Detect which cell encompasses the target text, then output its (x, y) center coordinate. 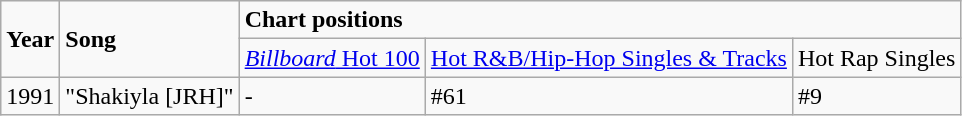
Hot R&B/Hip-Hop Singles & Tracks (608, 58)
Year (30, 39)
#9 (876, 96)
Hot Rap Singles (876, 58)
1991 (30, 96)
Chart positions (600, 20)
- (332, 96)
Billboard Hot 100 (332, 58)
#61 (608, 96)
Song (150, 39)
"Shakiyla [JRH]" (150, 96)
